Capture the cell that displays the provided text and extract its (x, y) central coordinate. 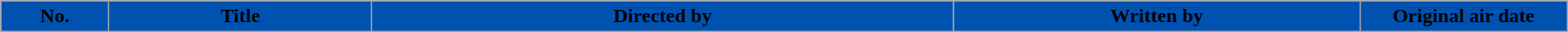
Written by (1156, 16)
Directed by (662, 16)
No. (55, 16)
Title (240, 16)
Original air date (1464, 16)
